Return the (x, y) coordinate for the center point of the cell that contains the specified text.  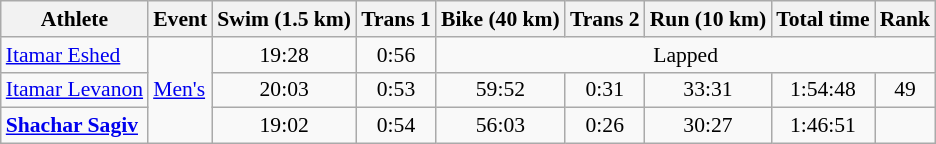
0:31 (605, 90)
Trans 2 (605, 19)
Run (10 km) (708, 19)
Itamar Eshed (74, 55)
0:54 (396, 126)
0:26 (605, 126)
Lapped (686, 55)
49 (906, 90)
59:52 (500, 90)
1:46:51 (822, 126)
19:28 (284, 55)
Shachar Sagiv (74, 126)
Bike (40 km) (500, 19)
Trans 1 (396, 19)
0:53 (396, 90)
Swim (1.5 km) (284, 19)
56:03 (500, 126)
33:31 (708, 90)
30:27 (708, 126)
0:56 (396, 55)
Event (180, 19)
Athlete (74, 19)
1:54:48 (822, 90)
19:02 (284, 126)
Men's (180, 90)
Itamar Levanon (74, 90)
20:03 (284, 90)
Total time (822, 19)
Rank (906, 19)
